Scan for the cell matching the given text and deliver its (x, y) coordinate at center. 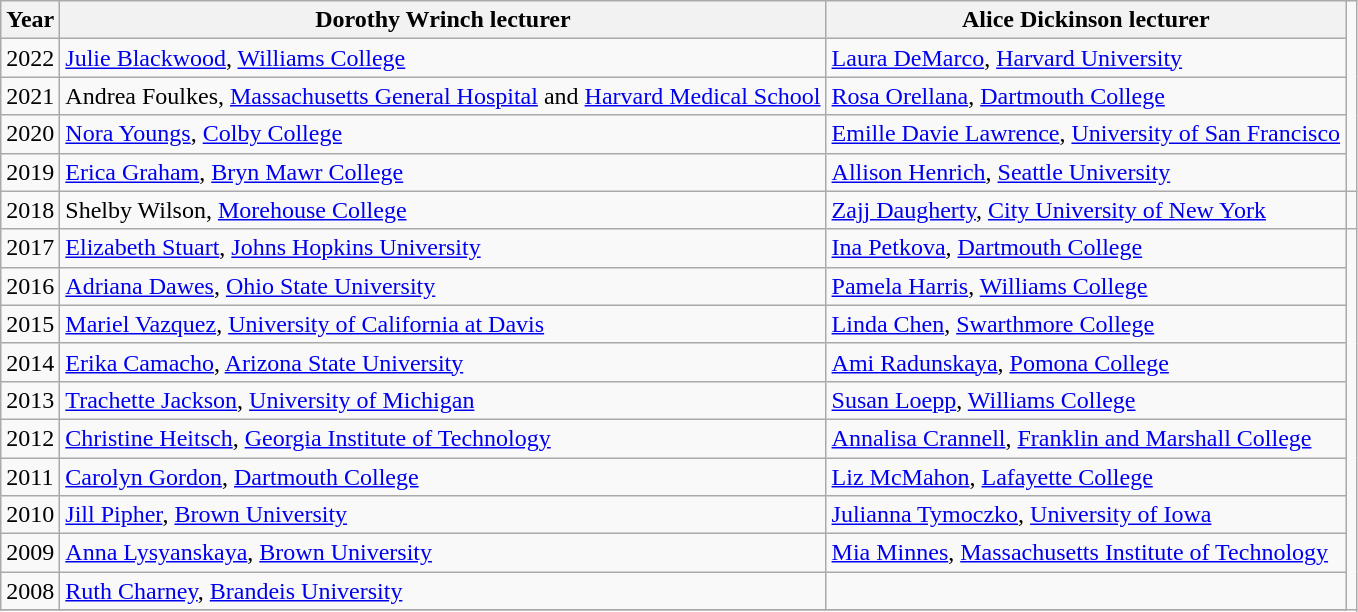
Carolyn Gordon, Dartmouth College (443, 477)
Julianna Tymoczko, University of Iowa (1086, 515)
Zajj Daugherty, City University of New York (1086, 210)
2009 (30, 553)
2015 (30, 324)
Alice Dickinson lecturer (1086, 20)
Trachette Jackson, University of Michigan (443, 400)
Julie Blackwood, Williams College (443, 58)
Elizabeth Stuart, Johns Hopkins University (443, 248)
Ina Petkova, Dartmouth College (1086, 248)
Pamela Harris, Williams College (1086, 286)
2017 (30, 248)
Mia Minnes, Massachusetts Institute of Technology (1086, 553)
Anna Lysyanskaya, Brown University (443, 553)
Jill Pipher, Brown University (443, 515)
2019 (30, 172)
2014 (30, 362)
Ruth Charney, Brandeis University (443, 591)
2012 (30, 438)
Erica Graham, Bryn Mawr College (443, 172)
Christine Heitsch, Georgia Institute of Technology (443, 438)
Linda Chen, Swarthmore College (1086, 324)
Susan Loepp, Williams College (1086, 400)
Nora Youngs, Colby College (443, 134)
2018 (30, 210)
2013 (30, 400)
2008 (30, 591)
2016 (30, 286)
Erika Camacho, Arizona State University (443, 362)
Laura DeMarco, Harvard University (1086, 58)
2020 (30, 134)
Dorothy Wrinch lecturer (443, 20)
2022 (30, 58)
Allison Henrich, Seattle University (1086, 172)
2011 (30, 477)
Ami Radunskaya, Pomona College (1086, 362)
Mariel Vazquez, University of California at Davis (443, 324)
2010 (30, 515)
Annalisa Crannell, Franklin and Marshall College (1086, 438)
Shelby Wilson, Morehouse College (443, 210)
Year (30, 20)
Andrea Foulkes, Massachusetts General Hospital and Harvard Medical School (443, 96)
Liz McMahon, Lafayette College (1086, 477)
Adriana Dawes, Ohio State University (443, 286)
2021 (30, 96)
Emille Davie Lawrence, University of San Francisco (1086, 134)
Rosa Orellana, Dartmouth College (1086, 96)
